Scan for the cell matching the given text and deliver its [x, y] coordinate at center. 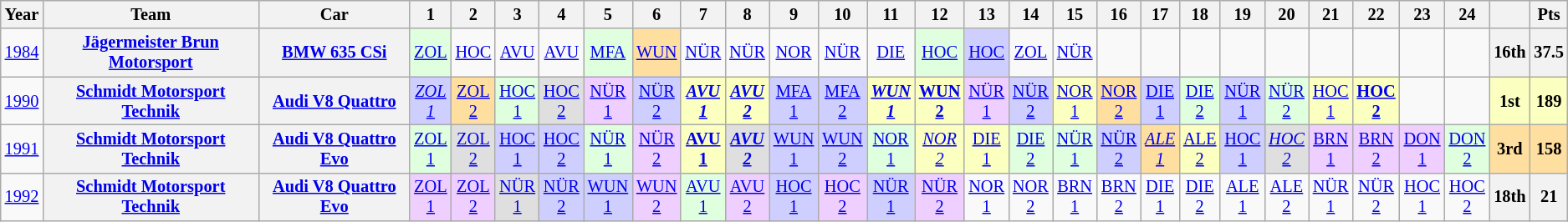
3 [517, 14]
2 [473, 14]
Team [151, 14]
19 [1243, 14]
1991 [22, 149]
15 [1075, 14]
20 [1286, 14]
1984 [22, 53]
18th [1509, 197]
11 [891, 14]
24 [1467, 14]
10 [842, 14]
5 [608, 14]
Car [335, 14]
8 [748, 14]
1990 [22, 101]
16th [1509, 53]
1st [1509, 101]
17 [1160, 14]
WUN [656, 53]
1 [430, 14]
DON1 [1422, 149]
12 [940, 14]
Year [22, 14]
6 [656, 14]
3rd [1509, 149]
9 [794, 14]
18 [1199, 14]
14 [1030, 14]
189 [1549, 101]
158 [1549, 149]
DIE [891, 53]
22 [1376, 14]
MFA1 [794, 101]
23 [1422, 14]
4 [562, 14]
MFA [608, 53]
Audi V8 Quattro [335, 101]
MFA2 [842, 101]
NOR [794, 53]
7 [702, 14]
1992 [22, 197]
BMW 635 CSi [335, 53]
Jägermeister Brun Motorsport [151, 53]
Pts [1549, 14]
37.5 [1549, 53]
13 [987, 14]
16 [1119, 14]
DON2 [1467, 149]
